Provide the [x, y] coordinate of the cell's center where the given text is located.  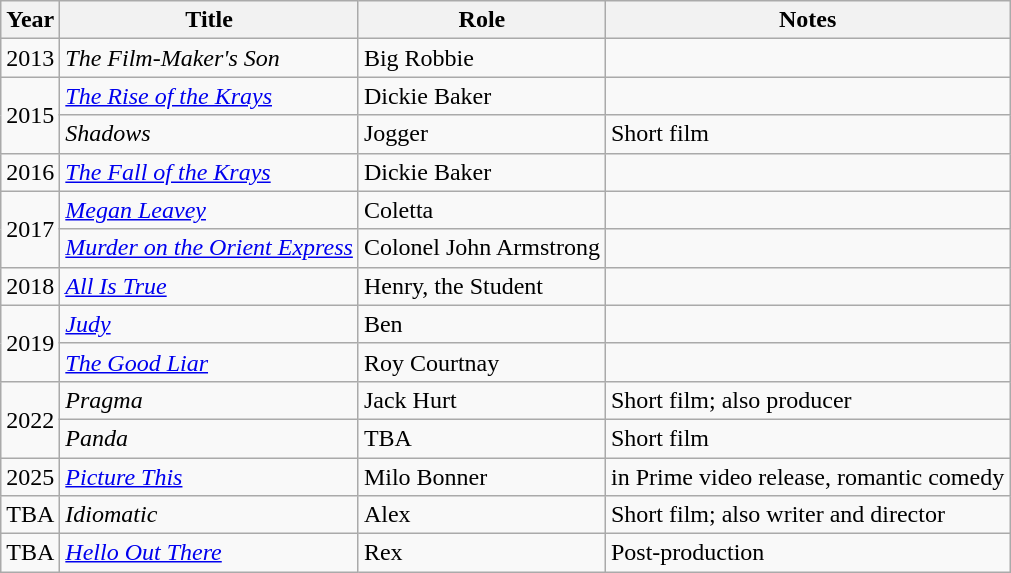
Picture This [210, 477]
Role [482, 20]
2019 [30, 343]
Milo Bonner [482, 477]
Notes [807, 20]
Pragma [210, 400]
The Rise of the Krays [210, 96]
2015 [30, 115]
2013 [30, 58]
Murder on the Orient Express [210, 248]
Big Robbie [482, 58]
in Prime video release, romantic comedy [807, 477]
Coletta [482, 210]
Title [210, 20]
Rex [482, 553]
Megan Leavey [210, 210]
Judy [210, 324]
Ben [482, 324]
Colonel John Armstrong [482, 248]
2025 [30, 477]
2018 [30, 286]
The Fall of the Krays [210, 172]
Roy Courtnay [482, 362]
Short film; also writer and director [807, 515]
Idiomatic [210, 515]
Post-production [807, 553]
Hello Out There [210, 553]
Panda [210, 438]
2022 [30, 419]
Short film; also producer [807, 400]
Alex [482, 515]
2016 [30, 172]
The Film-Maker's Son [210, 58]
Shadows [210, 134]
2017 [30, 229]
Jogger [482, 134]
All Is True [210, 286]
The Good Liar [210, 362]
Jack Hurt [482, 400]
Year [30, 20]
Henry, the Student [482, 286]
